Extract the (X, Y) coordinate from the center of the cell holding the provided text.  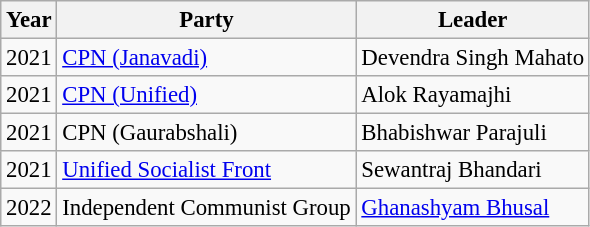
Sewantraj Bhandari (472, 170)
CPN (Janavadi) (206, 58)
Bhabishwar Parajuli (472, 133)
Independent Communist Group (206, 208)
CPN (Gaurabshali) (206, 133)
Leader (472, 20)
CPN (Unified) (206, 95)
Party (206, 20)
Devendra Singh Mahato (472, 58)
Ghanashyam Bhusal (472, 208)
2022 (29, 208)
Year (29, 20)
Alok Rayamajhi (472, 95)
Unified Socialist Front (206, 170)
